Pinpoint the cell where the given text exists, returning its (X, Y) midpoint coordinate. 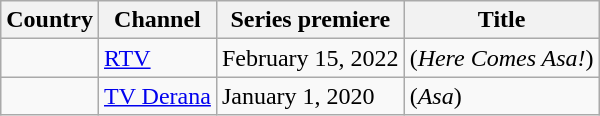
January 1, 2020 (310, 96)
Title (502, 20)
Channel (157, 20)
RTV (157, 58)
TV Derana (157, 96)
(Asa) (502, 96)
Country (50, 20)
Series premiere (310, 20)
(Here Comes Asa!) (502, 58)
February 15, 2022 (310, 58)
